Scan for the cell matching the given text and deliver its (x, y) coordinate at center. 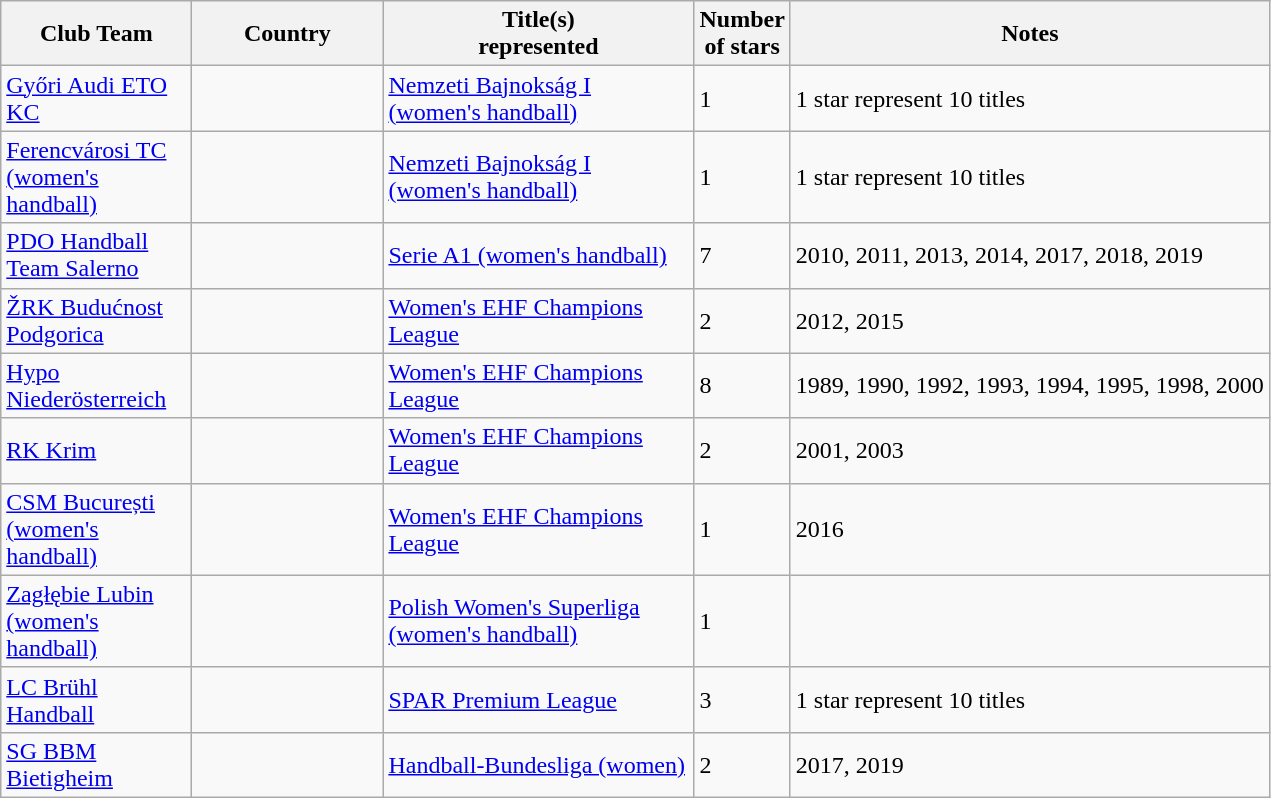
1989, 1990, 1992, 1993, 1994, 1995, 1998, 2000 (1030, 386)
3 (742, 700)
Title(s)represented (538, 34)
Handball-Bundesliga (women) (538, 764)
Ferencvárosi TC (women's handball) (96, 177)
SPAR Premium League (538, 700)
LC Brühl Handball (96, 700)
ŽRK Budućnost Podgorica (96, 320)
Polish Women's Superliga (women's handball) (538, 621)
8 (742, 386)
Notes (1030, 34)
Győri Audi ETO KC (96, 98)
PDO Handball Team Salerno (96, 256)
Club Team (96, 34)
RK Krim (96, 450)
Numberof stars (742, 34)
SG BBM Bietigheim (96, 764)
CSM București (women's handball) (96, 529)
7 (742, 256)
2016 (1030, 529)
Zagłębie Lubin (women's handball) (96, 621)
2010, 2011, 2013, 2014, 2017, 2018, 2019 (1030, 256)
2001, 2003 (1030, 450)
2017, 2019 (1030, 764)
Serie A1 (women's handball) (538, 256)
2012, 2015 (1030, 320)
Hypo Niederösterreich (96, 386)
Country (288, 34)
